Scan for the cell matching the given text and deliver its [x, y] coordinate at center. 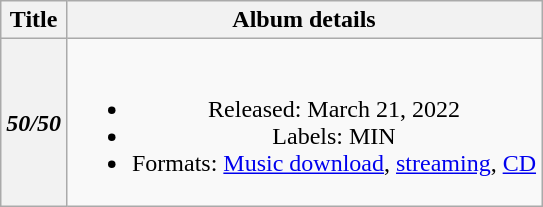
Album details [304, 20]
50/50 [34, 122]
Title [34, 20]
Released: March 21, 2022Labels: MINFormats: Music download, streaming, CD [304, 122]
